Return (x, y) of the center of cell containing provided text 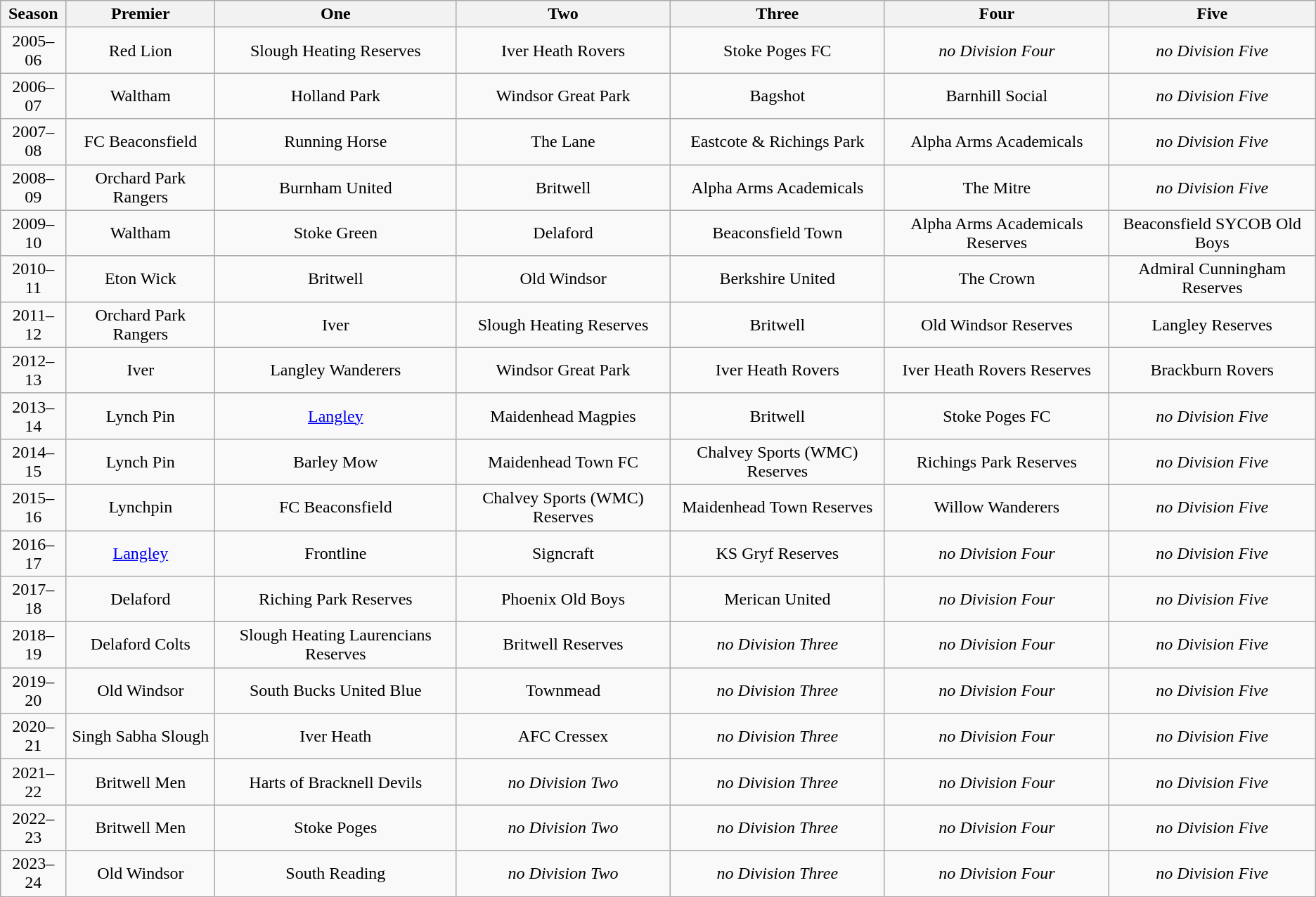
Merican United (778, 599)
Signcraft (563, 553)
One (336, 14)
2017–18 (34, 599)
The Mitre (997, 187)
2010–11 (34, 278)
Holland Park (336, 96)
Berkshire United (778, 278)
Four (997, 14)
Eastcote & Richings Park (778, 142)
2021–22 (34, 782)
KS Gryf Reserves (778, 553)
Running Horse (336, 142)
South Bucks United Blue (336, 690)
Five (1212, 14)
Iver Heath Rovers Reserves (997, 370)
2023–24 (34, 873)
2013–14 (34, 416)
2018–19 (34, 645)
2009–10 (34, 233)
2019–20 (34, 690)
Season (34, 14)
Maidenhead Magpies (563, 416)
Maidenhead Town FC (563, 461)
Two (563, 14)
Beaconsfield Town (778, 233)
2008–09 (34, 187)
Three (778, 14)
Beaconsfield SYCOB Old Boys (1212, 233)
Phoenix Old Boys (563, 599)
Bagshot (778, 96)
2022–23 (34, 828)
Singh Sabha Slough (141, 737)
Frontline (336, 553)
Slough Heating Laurencians Reserves (336, 645)
The Crown (997, 278)
2012–13 (34, 370)
Maidenhead Town Reserves (778, 508)
Brackburn Rovers (1212, 370)
2006–07 (34, 96)
Iver Heath (336, 737)
Langley Wanderers (336, 370)
2020–21 (34, 737)
Stoke Poges (336, 828)
2016–17 (34, 553)
Old Windsor Reserves (997, 325)
The Lane (563, 142)
Red Lion (141, 51)
2014–15 (34, 461)
Delaford Colts (141, 645)
Premier (141, 14)
2007–08 (34, 142)
AFC Cressex (563, 737)
2015–16 (34, 508)
Barley Mow (336, 461)
Britwell Reserves (563, 645)
Harts of Bracknell Devils (336, 782)
Burnham United (336, 187)
South Reading (336, 873)
Eton Wick (141, 278)
Richings Park Reserves (997, 461)
Riching Park Reserves (336, 599)
Barnhill Social (997, 96)
Lynchpin (141, 508)
2011–12 (34, 325)
Alpha Arms Academicals Reserves (997, 233)
2005–06 (34, 51)
Stoke Green (336, 233)
Admiral Cunningham Reserves (1212, 278)
Willow Wanderers (997, 508)
Townmead (563, 690)
Langley Reserves (1212, 325)
